Provide the (x, y) coordinate of the cell's center where the given text is located.  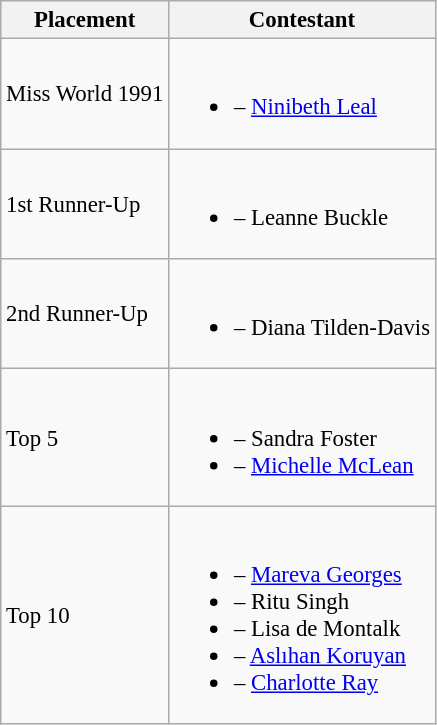
– Ninibeth Leal (302, 94)
– Mareva Georges – Ritu Singh – Lisa de Montalk – Aslıhan Koruyan – Charlotte Ray (302, 615)
Top 5 (85, 438)
– Diana Tilden-Davis (302, 314)
– Leanne Buckle (302, 204)
– Sandra Foster – Michelle McLean (302, 438)
Top 10 (85, 615)
Placement (85, 20)
Contestant (302, 20)
1st Runner-Up (85, 204)
Miss World 1991 (85, 94)
2nd Runner-Up (85, 314)
